Search for the cell housing the specified text and yield its [X, Y] center coordinate. 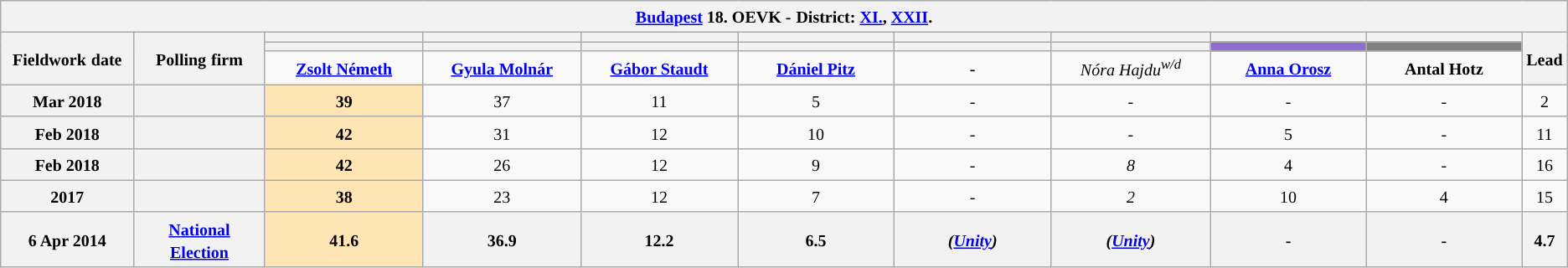
Dániel Pitz [816, 68]
2017 [67, 196]
36.9 [502, 240]
37 [502, 100]
23 [502, 196]
4.7 [1545, 240]
39 [343, 100]
Fieldwork date [67, 59]
9 [816, 164]
8 [1131, 164]
26 [502, 164]
Nóra Hajduw/d [1131, 68]
National Election [199, 240]
31 [502, 132]
15 [1545, 196]
Lead [1545, 59]
16 [1545, 164]
Antal Hotz [1444, 68]
Zsolt Németh [343, 68]
12.2 [658, 240]
41.6 [343, 240]
Anna Orosz [1288, 68]
Mar 2018 [67, 100]
38 [343, 196]
Gyula Molnár [502, 68]
Polling firm [199, 59]
7 [816, 196]
6.5 [816, 240]
6 Apr 2014 [67, 240]
Gábor Staudt [658, 68]
Budapest 18. OEVK - District: XI., XXII. [784, 17]
